Find where the given text appears and provide that cell's center as [x, y] coordinate. 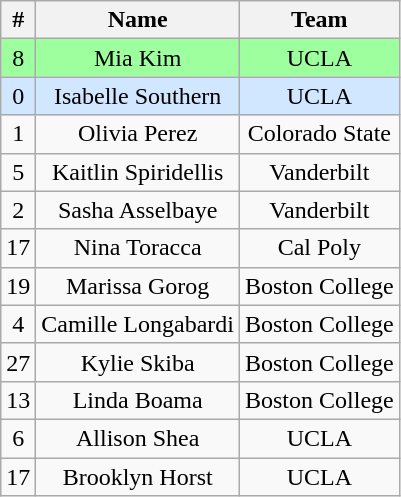
Brooklyn Horst [138, 477]
6 [18, 438]
# [18, 20]
Kaitlin Spiridellis [138, 172]
Mia Kim [138, 58]
4 [18, 324]
Isabelle Southern [138, 96]
Marissa Gorog [138, 286]
Team [319, 20]
Nina Toracca [138, 248]
5 [18, 172]
Kylie Skiba [138, 362]
2 [18, 210]
27 [18, 362]
Sasha Asselbaye [138, 210]
Olivia Perez [138, 134]
8 [18, 58]
0 [18, 96]
19 [18, 286]
Allison Shea [138, 438]
Name [138, 20]
1 [18, 134]
Camille Longabardi [138, 324]
Cal Poly [319, 248]
13 [18, 400]
Colorado State [319, 134]
Linda Boama [138, 400]
